Output the [X, Y] coordinate of the center of the cell containing the given text.  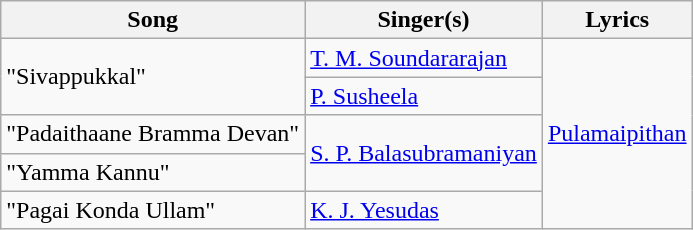
T. M. Soundararajan [424, 58]
Singer(s) [424, 20]
Lyrics [617, 20]
"Sivappukkal" [153, 77]
"Yamma Kannu" [153, 172]
"Padaithaane Bramma Devan" [153, 134]
Pulamaipithan [617, 134]
S. P. Balasubramaniyan [424, 153]
"Pagai Konda Ullam" [153, 210]
P. Susheela [424, 96]
K. J. Yesudas [424, 210]
Song [153, 20]
